From the cell containing the given text, extract its center point as [X, Y] coordinate. 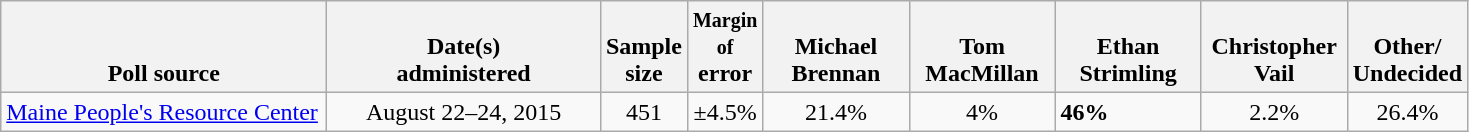
Other/Undecided [1407, 47]
4% [982, 112]
MichaelBrennan [836, 47]
August 22–24, 2015 [464, 112]
Date(s)administered [464, 47]
Margin oferror [724, 47]
±4.5% [724, 112]
26.4% [1407, 112]
46% [1128, 112]
Samplesize [644, 47]
Maine People's Resource Center [164, 112]
451 [644, 112]
Poll source [164, 47]
2.2% [1274, 112]
EthanStrimling [1128, 47]
TomMacMillan [982, 47]
21.4% [836, 112]
ChristopherVail [1274, 47]
